From the cell containing the given text, extract its center point as (x, y) coordinate. 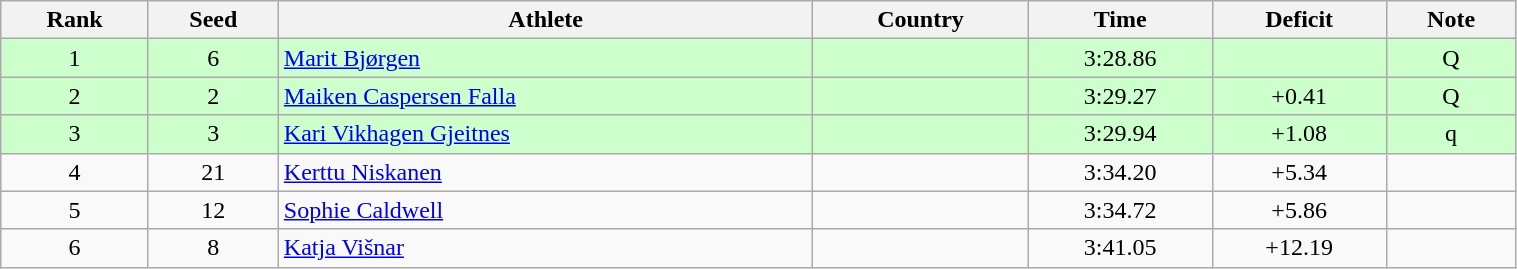
1 (75, 58)
+12.19 (1299, 248)
Time (1120, 20)
Seed (213, 20)
+1.08 (1299, 134)
Kerttu Niskanen (546, 172)
+0.41 (1299, 96)
5 (75, 210)
4 (75, 172)
3:41.05 (1120, 248)
3:34.20 (1120, 172)
+5.86 (1299, 210)
Deficit (1299, 20)
21 (213, 172)
Note (1451, 20)
Athlete (546, 20)
Katja Višnar (546, 248)
Kari Vikhagen Gjeitnes (546, 134)
3:29.27 (1120, 96)
8 (213, 248)
Marit Bjørgen (546, 58)
Maiken Caspersen Falla (546, 96)
3:34.72 (1120, 210)
3:28.86 (1120, 58)
3:29.94 (1120, 134)
Rank (75, 20)
q (1451, 134)
12 (213, 210)
Country (920, 20)
Sophie Caldwell (546, 210)
+5.34 (1299, 172)
